Scan for the cell matching the given text and deliver its [x, y] coordinate at center. 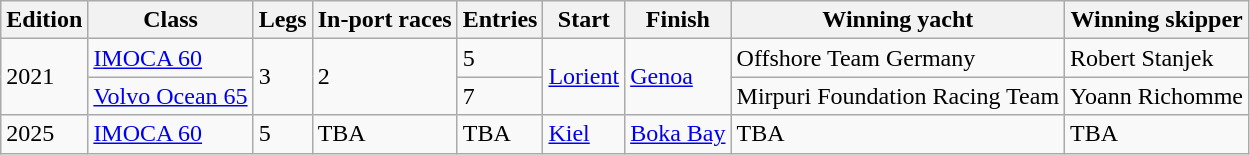
In-port races [384, 20]
Edition [44, 20]
Offshore Team Germany [898, 58]
Genoa [678, 77]
Winning skipper [1157, 20]
Mirpuri Foundation Racing Team [898, 96]
2 [384, 77]
Volvo Ocean 65 [170, 96]
2021 [44, 77]
Start [584, 20]
Lorient [584, 77]
Finish [678, 20]
Robert Stanjek [1157, 58]
Class [170, 20]
3 [282, 77]
7 [500, 96]
Legs [282, 20]
Yoann Richomme [1157, 96]
Kiel [584, 134]
2025 [44, 134]
Winning yacht [898, 20]
Boka Bay [678, 134]
Entries [500, 20]
